Locate the cell with the specified text and output its [x, y] center coordinate. 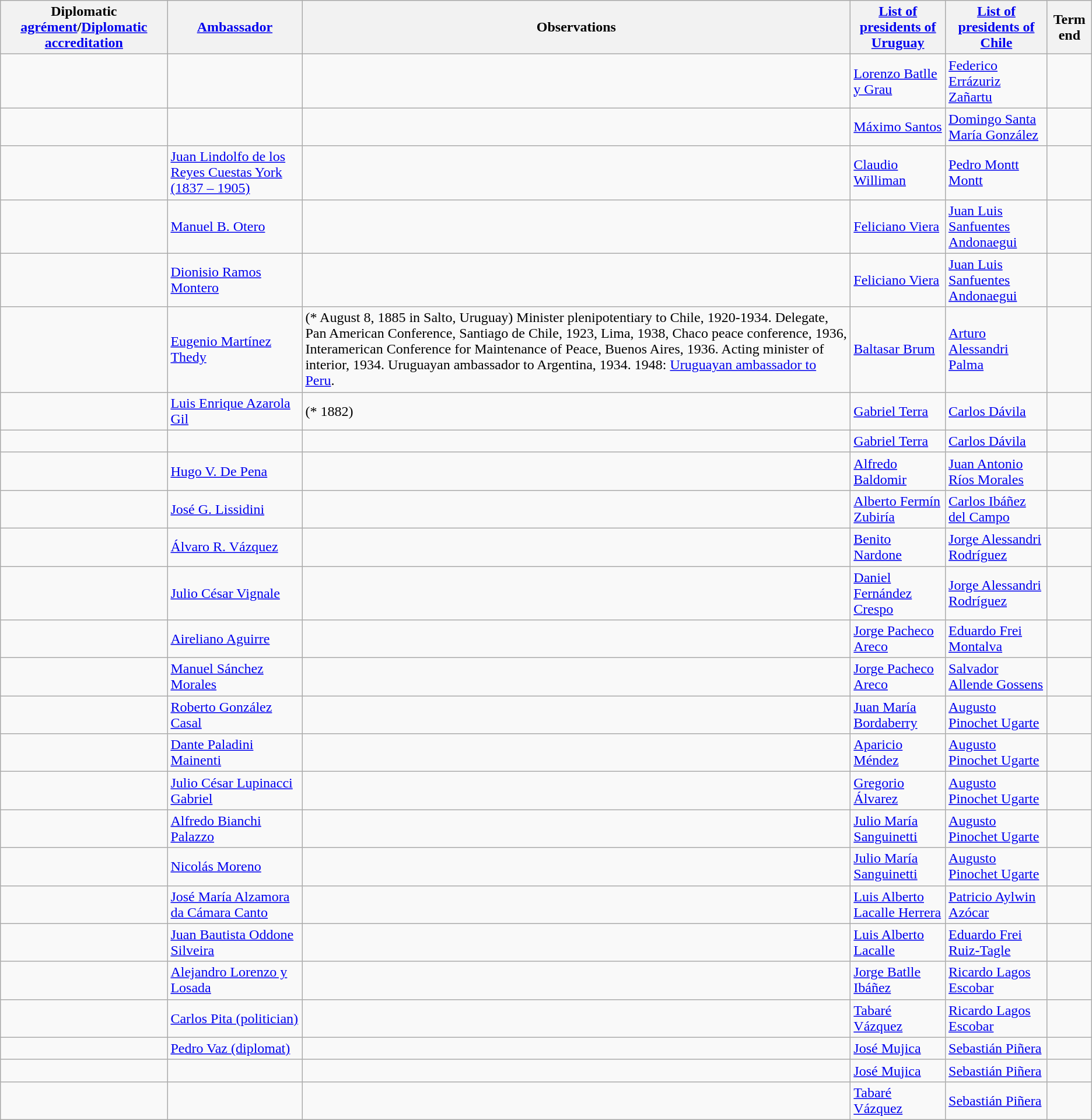
Luis Alberto Lacalle [898, 943]
Claudio Williman [898, 173]
Dionisio Ramos Montero [235, 280]
Patricio Aylwin Azócar [996, 904]
List of presidents of Uruguay [898, 27]
Álvaro R. Vázquez [235, 547]
Juan Lindolfo de los Reyes Cuestas York (1837 – 1905) [235, 173]
Alejandro Lorenzo y Losada [235, 980]
José María Alzamora da Cámara Canto [235, 904]
Eduardo Frei Ruiz-Tagle [996, 943]
Eugenio Martínez Thedy [235, 349]
Manuel B. Otero [235, 226]
Federico Errázuriz Zañartu [996, 81]
Julio César Vignale [235, 593]
Luis Enrique Azarola Gil [235, 411]
Jorge Batlle Ibáñez [898, 980]
Alberto Fermín Zubiría [898, 509]
Arturo Alessandri Palma [996, 349]
Domingo Santa María González [996, 127]
Salvador Allende Gossens [996, 677]
Juan Antonio Ríos Morales [996, 471]
Dante Paladini Mainenti [235, 752]
Ambassador [235, 27]
Aireliano Aguirre [235, 639]
Observations [576, 27]
Carlos Ibáñez del Campo [996, 509]
Luis Alberto Lacalle Herrera [898, 904]
Term end [1069, 27]
Eduardo Frei Montalva [996, 639]
Juan Bautista Oddone Silveira [235, 943]
Gregorio Álvarez [898, 791]
Manuel Sánchez Morales [235, 677]
Roberto González Casal [235, 715]
Hugo V. De Pena [235, 471]
Pedro Vaz (diplomat) [235, 1048]
Alfredo Baldomir [898, 471]
Nicolás Moreno [235, 867]
Pedro Montt Montt [996, 173]
Máximo Santos [898, 127]
Baltasar Brum [898, 349]
Diplomatic agrément/Diplomatic accreditation [84, 27]
Carlos Pita (politician) [235, 1019]
Lorenzo Batlle y Grau [898, 81]
List of presidents of Chile [996, 27]
Daniel Fernández Crespo [898, 593]
Aparicio Méndez [898, 752]
Alfredo Bianchi Palazzo [235, 828]
(* 1882) [576, 411]
Benito Nardone [898, 547]
Juan María Bordaberry [898, 715]
Julio César Lupinacci Gabriel [235, 791]
José G. Lissidini [235, 509]
